Output the (x, y) coordinate of the center of the cell containing the given text.  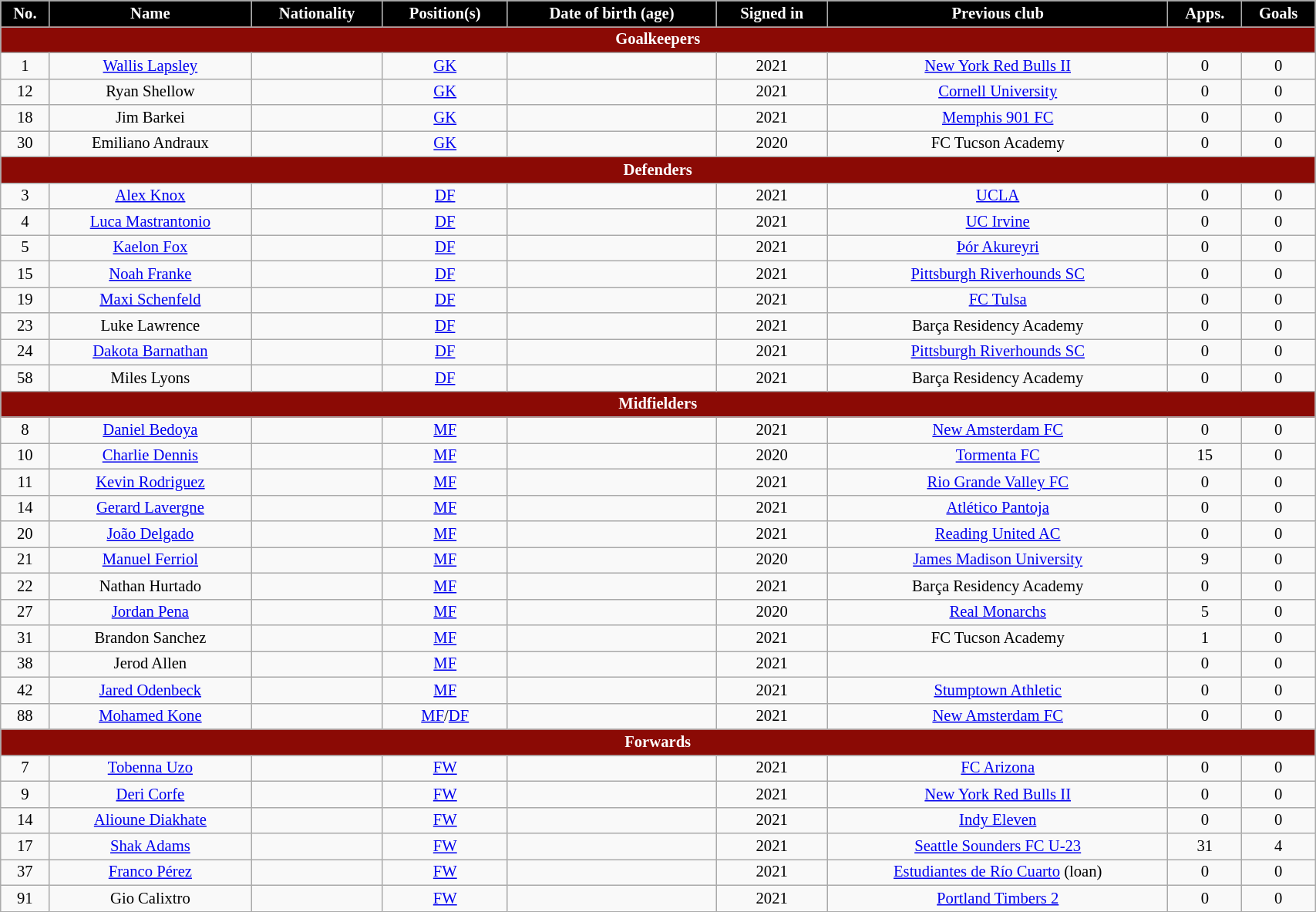
Luca Mastrantonio (150, 221)
Noah Franke (150, 274)
58 (25, 378)
Gerard Lavergne (150, 508)
Indy Eleven (998, 820)
Forwards (658, 742)
Tormenta FC (998, 456)
Goalkeepers (658, 39)
Daniel Bedoya (150, 429)
Defenders (658, 170)
12 (25, 92)
Memphis 901 FC (998, 118)
Alex Knox (150, 196)
MF/DF (445, 716)
João Delgado (150, 534)
Jim Barkei (150, 118)
Name (150, 13)
Wallis Lapsley (150, 66)
Dakota Barnathan (150, 352)
Midfielders (658, 404)
38 (25, 664)
Ryan Shellow (150, 92)
Goals (1278, 13)
Jerod Allen (150, 664)
8 (25, 429)
Emiliano Andraux (150, 143)
Reading United AC (998, 534)
Franco Pérez (150, 872)
Apps. (1205, 13)
FC Tulsa (998, 300)
Alioune Diakhate (150, 820)
Brandon Sanchez (150, 638)
22 (25, 586)
19 (25, 300)
88 (25, 716)
10 (25, 456)
Previous club (998, 13)
7 (25, 768)
27 (25, 612)
Kaelon Fox (150, 247)
Portland Timbers 2 (998, 898)
Charlie Dennis (150, 456)
Gio Calixtro (150, 898)
Deri Corfe (150, 794)
FC Arizona (998, 768)
UCLA (998, 196)
Þór Akureyri (998, 247)
Kevin Rodriguez (150, 482)
Manuel Ferriol (150, 560)
24 (25, 352)
UC Irvine (998, 221)
No. (25, 13)
Luke Lawrence (150, 326)
17 (25, 846)
Real Monarchs (998, 612)
Tobenna Uzo (150, 768)
Estudiantes de Río Cuarto (loan) (998, 872)
18 (25, 118)
21 (25, 560)
30 (25, 143)
Jared Odenbeck (150, 690)
Signed in (772, 13)
91 (25, 898)
Nationality (318, 13)
42 (25, 690)
Rio Grande Valley FC (998, 482)
37 (25, 872)
11 (25, 482)
Maxi Schenfeld (150, 300)
Date of birth (age) (612, 13)
23 (25, 326)
Shak Adams (150, 846)
Atlético Pantoja (998, 508)
Jordan Pena (150, 612)
Cornell University (998, 92)
Seattle Sounders FC U-23 (998, 846)
3 (25, 196)
James Madison University (998, 560)
Mohamed Kone (150, 716)
Position(s) (445, 13)
Miles Lyons (150, 378)
Nathan Hurtado (150, 586)
Stumptown Athletic (998, 690)
20 (25, 534)
